Detect which cell encompasses the target text, then output its [x, y] center coordinate. 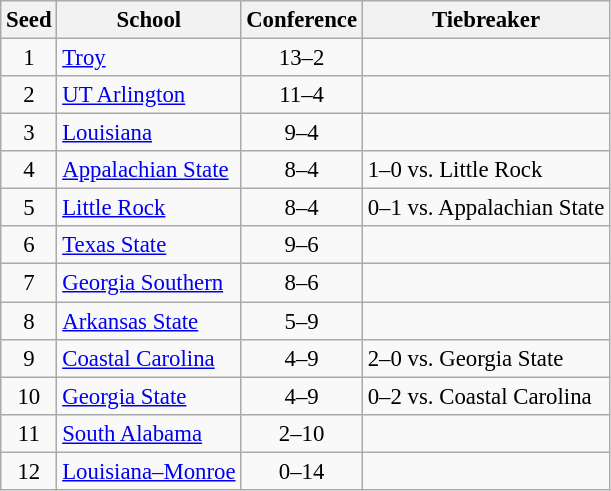
Seed [29, 20]
Louisiana [149, 133]
Troy [149, 58]
1–0 vs. Little Rock [486, 170]
11 [29, 433]
5 [29, 208]
UT Arlington [149, 95]
2 [29, 95]
Georgia State [149, 396]
0–1 vs. Appalachian State [486, 208]
2–10 [302, 433]
0–14 [302, 471]
Coastal Carolina [149, 358]
4 [29, 170]
8–6 [302, 283]
Conference [302, 20]
Tiebreaker [486, 20]
8 [29, 321]
South Alabama [149, 433]
9–6 [302, 245]
9–4 [302, 133]
7 [29, 283]
3 [29, 133]
Georgia Southern [149, 283]
1 [29, 58]
Louisiana–Monroe [149, 471]
13–2 [302, 58]
2–0 vs. Georgia State [486, 358]
12 [29, 471]
10 [29, 396]
Little Rock [149, 208]
9 [29, 358]
School [149, 20]
Texas State [149, 245]
5–9 [302, 321]
Arkansas State [149, 321]
Appalachian State [149, 170]
11–4 [302, 95]
0–2 vs. Coastal Carolina [486, 396]
6 [29, 245]
